Identify which cell holds the provided text, then report its [X, Y] central coordinate. 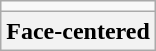
Face-centered [78, 31]
